From the cell containing the given text, extract its center point as [X, Y] coordinate. 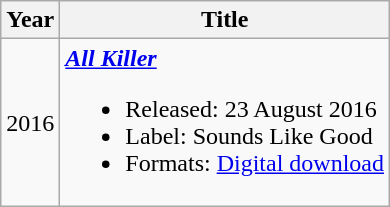
Year [30, 20]
All KillerReleased: 23 August 2016Label: Sounds Like GoodFormats: Digital download [225, 122]
2016 [30, 122]
Title [225, 20]
